Capture the cell that displays the provided text and extract its (X, Y) central coordinate. 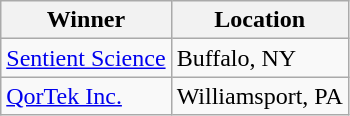
Sentient Science (86, 58)
QorTek Inc. (86, 96)
Winner (86, 20)
Williamsport, PA (260, 96)
Location (260, 20)
Buffalo, NY (260, 58)
